Extract the (X, Y) coordinate from the center of the cell holding the provided text.  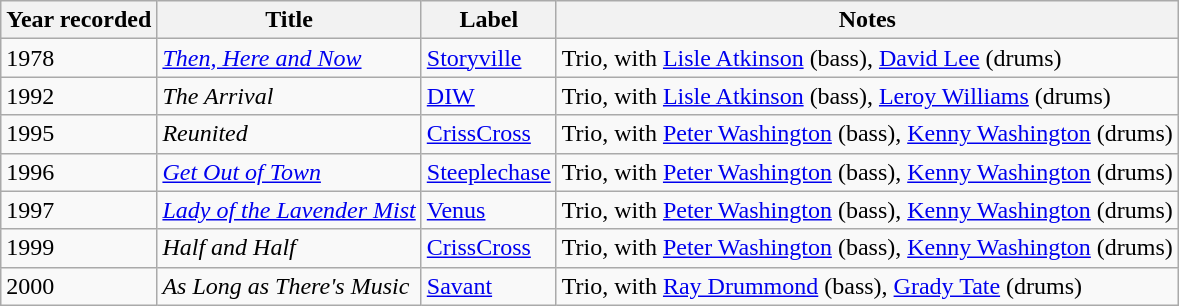
Steeplechase (488, 172)
As Long as There's Music (289, 286)
Trio, with Lisle Atkinson (bass), Leroy Williams (drums) (867, 96)
1999 (79, 248)
Notes (867, 20)
1992 (79, 96)
DIW (488, 96)
Storyville (488, 58)
Lady of the Lavender Mist (289, 210)
Title (289, 20)
Year recorded (79, 20)
Label (488, 20)
1978 (79, 58)
1996 (79, 172)
1995 (79, 134)
Get Out of Town (289, 172)
1997 (79, 210)
Trio, with Ray Drummond (bass), Grady Tate (drums) (867, 286)
2000 (79, 286)
Reunited (289, 134)
Half and Half (289, 248)
Trio, with Lisle Atkinson (bass), David Lee (drums) (867, 58)
The Arrival (289, 96)
Then, Here and Now (289, 58)
Venus (488, 210)
Savant (488, 286)
